For the text-containing cell, return its midpoint in [X, Y] coordinate format. 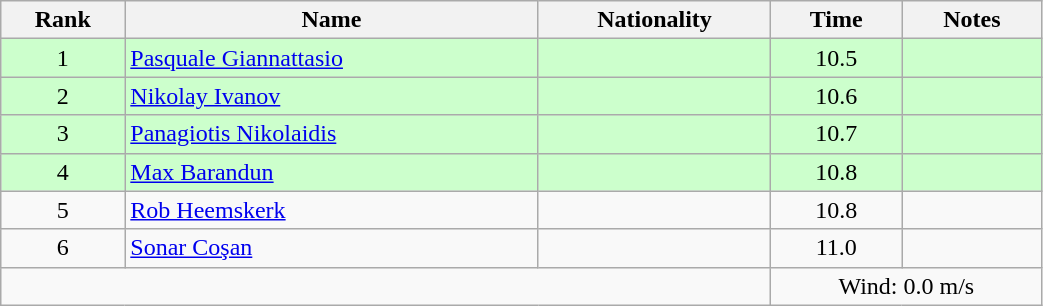
Sonar Coşan [332, 248]
2 [63, 96]
Rank [63, 20]
10.5 [836, 58]
Time [836, 20]
1 [63, 58]
Nationality [654, 20]
6 [63, 248]
3 [63, 134]
Pasquale Giannattasio [332, 58]
Nikolay Ivanov [332, 96]
11.0 [836, 248]
Rob Heemskerk [332, 210]
10.7 [836, 134]
10.6 [836, 96]
Max Barandun [332, 172]
5 [63, 210]
Notes [972, 20]
Name [332, 20]
Panagiotis Nikolaidis [332, 134]
4 [63, 172]
Wind: 0.0 m/s [906, 286]
